Determine the (X, Y) coordinate at the center of the cell enclosing the given text.  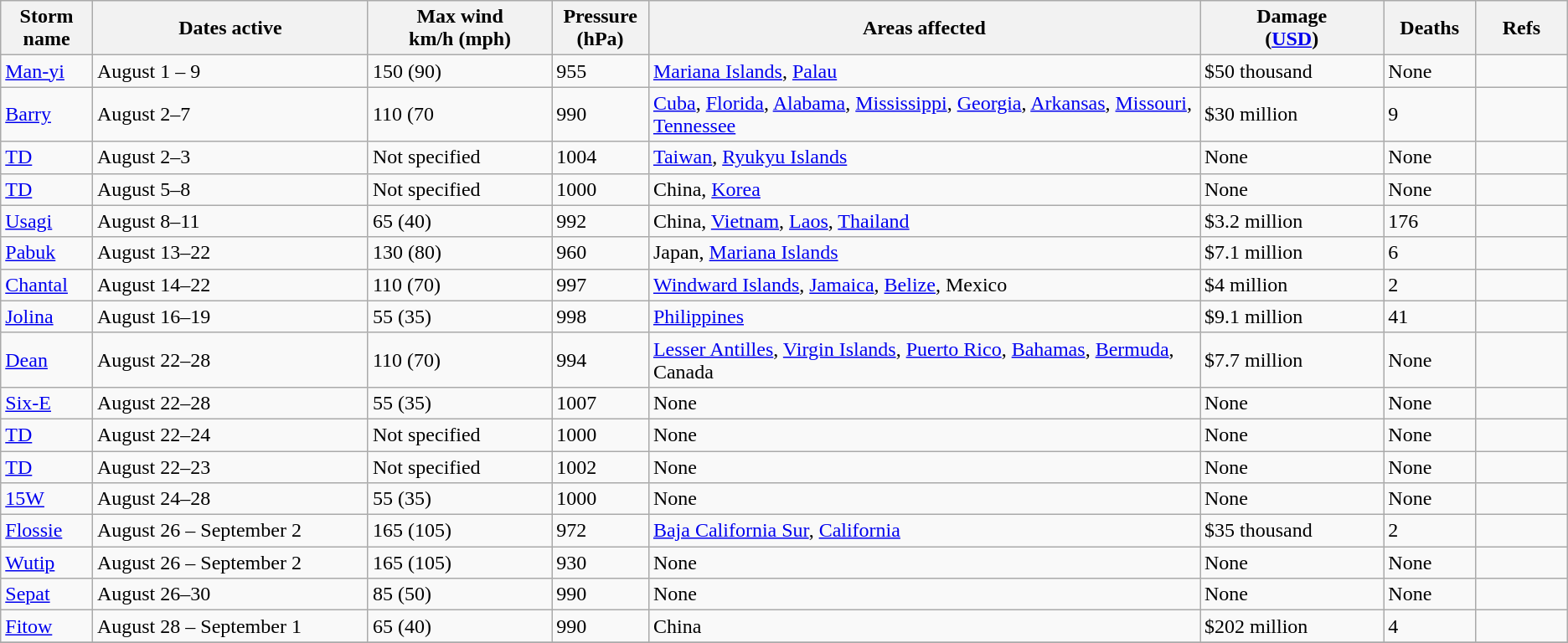
Barry (47, 114)
Flossie (47, 531)
August 22–24 (230, 435)
992 (601, 221)
$7.1 million (1292, 253)
August 28 – September 1 (230, 626)
41 (1430, 316)
$35 thousand (1292, 531)
Baja California Sur, California (924, 531)
998 (601, 316)
$202 million (1292, 626)
August 14–22 (230, 285)
Lesser Antilles, Virgin Islands, Puerto Rico, Bahamas, Bermuda, Canada (924, 360)
Dean (47, 360)
130 (80) (459, 253)
$9.1 million (1292, 316)
Philippines (924, 316)
August 16–19 (230, 316)
China, Korea (924, 189)
Cuba, Florida, Alabama, Mississippi, Georgia, Arkansas, Missouri, Tennessee (924, 114)
$50 thousand (1292, 71)
Fitow (47, 626)
997 (601, 285)
Damage(USD) (1292, 28)
August 8–11 (230, 221)
China, Vietnam, Laos, Thailand (924, 221)
930 (601, 563)
$7.7 million (1292, 360)
August 2–3 (230, 157)
Pressure(hPa) (601, 28)
Max windkm/h (mph) (459, 28)
Japan, Mariana Islands (924, 253)
1007 (601, 403)
August 24–28 (230, 499)
15W (47, 499)
972 (601, 531)
Pabuk (47, 253)
Chantal (47, 285)
August 5–8 (230, 189)
August 13–22 (230, 253)
150 (90) (459, 71)
1002 (601, 466)
Six-E (47, 403)
994 (601, 360)
110 (70 (459, 114)
August 2–7 (230, 114)
Sepat (47, 594)
Areas affected (924, 28)
176 (1430, 221)
August 26–30 (230, 594)
9 (1430, 114)
85 (50) (459, 594)
Refs (1521, 28)
Man-yi (47, 71)
Usagi (47, 221)
4 (1430, 626)
Windward Islands, Jamaica, Belize, Mexico (924, 285)
$3.2 million (1292, 221)
955 (601, 71)
Deaths (1430, 28)
China (924, 626)
$30 million (1292, 114)
1004 (601, 157)
Mariana Islands, Palau (924, 71)
960 (601, 253)
Wutip (47, 563)
Storm name (47, 28)
August 1 – 9 (230, 71)
$4 million (1292, 285)
Taiwan, Ryukyu Islands (924, 157)
6 (1430, 253)
Dates active (230, 28)
Jolina (47, 316)
August 22–23 (230, 466)
